Detect which cell encompasses the target text, then output its (x, y) center coordinate. 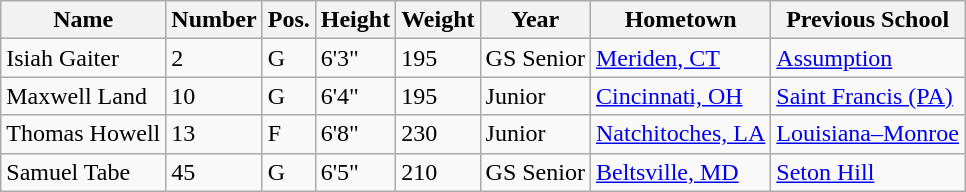
6'5" (355, 172)
Meriden, CT (680, 58)
Previous School (868, 20)
6'3" (355, 58)
Samuel Tabe (84, 172)
Thomas Howell (84, 134)
Weight (438, 20)
Cincinnati, OH (680, 96)
Name (84, 20)
45 (214, 172)
13 (214, 134)
Pos. (288, 20)
10 (214, 96)
F (288, 134)
Isiah Gaiter (84, 58)
Natchitoches, LA (680, 134)
Seton Hill (868, 172)
Year (535, 20)
Number (214, 20)
210 (438, 172)
Hometown (680, 20)
Assumption (868, 58)
Maxwell Land (84, 96)
6'4" (355, 96)
Saint Francis (PA) (868, 96)
230 (438, 134)
6'8" (355, 134)
Height (355, 20)
Louisiana–Monroe (868, 134)
2 (214, 58)
Beltsville, MD (680, 172)
